For the text-containing cell, return its midpoint in (x, y) coordinate format. 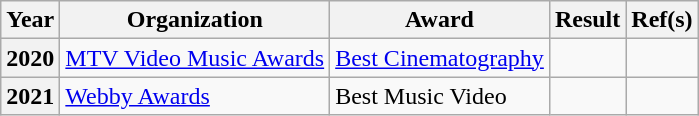
Result (587, 20)
2020 (30, 58)
Webby Awards (195, 96)
Ref(s) (662, 20)
MTV Video Music Awards (195, 58)
Organization (195, 20)
Year (30, 20)
Best Music Video (440, 96)
2021 (30, 96)
Award (440, 20)
Best Cinematography (440, 58)
